Find where the given text appears and provide that cell's center as [X, Y] coordinate. 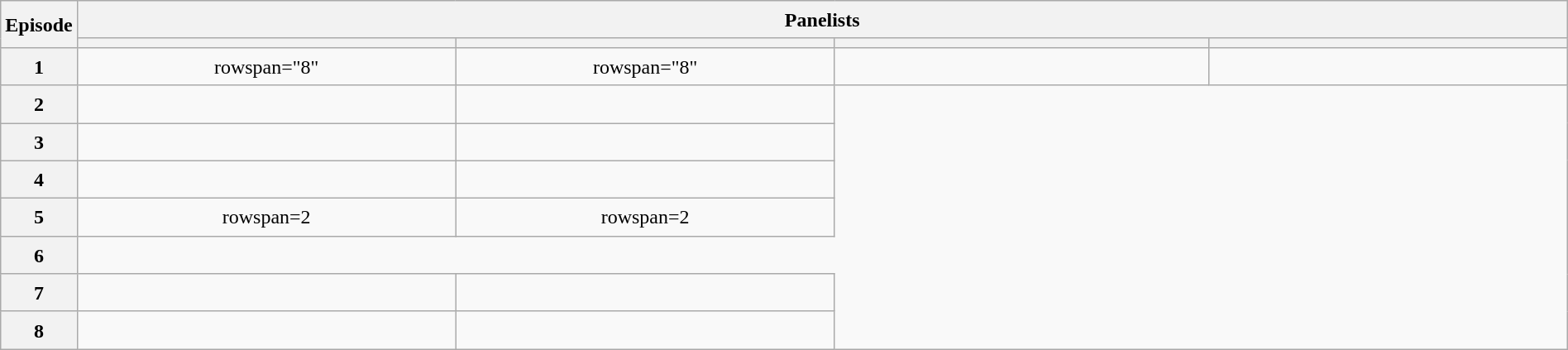
6 [39, 255]
8 [39, 330]
5 [39, 218]
Episode [39, 25]
7 [39, 293]
3 [39, 141]
4 [39, 180]
2 [39, 104]
1 [39, 66]
Panelists [822, 20]
